Identify which cell holds the provided text, then report its (x, y) central coordinate. 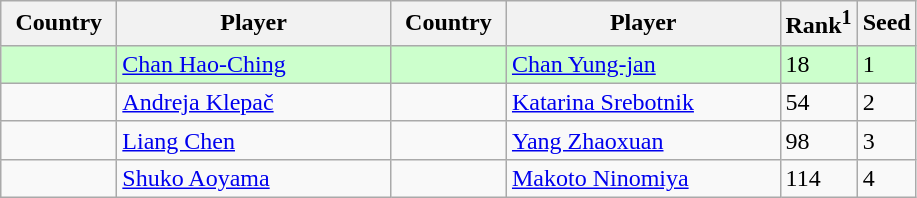
114 (818, 178)
Makoto Ninomiya (643, 178)
1 (886, 64)
Katarina Srebotnik (643, 102)
Liang Chen (254, 140)
Chan Hao-Ching (254, 64)
Chan Yung-jan (643, 64)
98 (818, 140)
Yang Zhaoxuan (643, 140)
Rank1 (818, 24)
Seed (886, 24)
3 (886, 140)
Andreja Klepač (254, 102)
4 (886, 178)
Shuko Aoyama (254, 178)
2 (886, 102)
54 (818, 102)
18 (818, 64)
